For the text-containing cell, return its midpoint in (x, y) coordinate format. 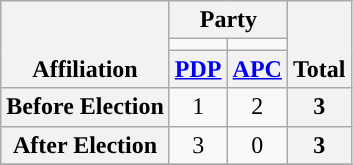
Before Election (86, 107)
Party (228, 20)
After Election (86, 145)
APC (257, 69)
2 (257, 107)
Total (319, 44)
1 (198, 107)
0 (257, 145)
PDP (198, 69)
Affiliation (86, 44)
